Identify which cell holds the provided text, then report its (X, Y) central coordinate. 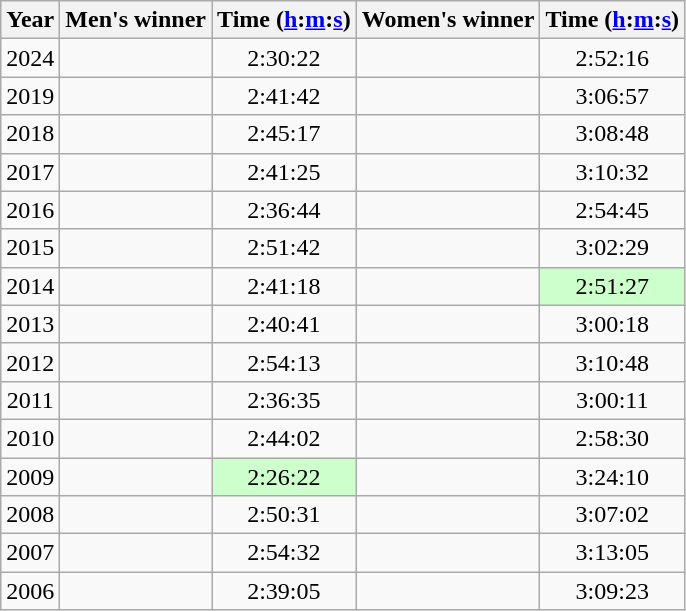
2:58:30 (612, 438)
3:00:11 (612, 400)
2:36:35 (284, 400)
Men's winner (136, 20)
2013 (30, 324)
2008 (30, 515)
2019 (30, 96)
3:00:18 (612, 324)
2:36:44 (284, 210)
3:09:23 (612, 591)
2018 (30, 134)
3:07:02 (612, 515)
2:41:18 (284, 286)
2010 (30, 438)
2:54:32 (284, 553)
3:13:05 (612, 553)
3:10:48 (612, 362)
3:24:10 (612, 477)
2:26:22 (284, 477)
2:54:13 (284, 362)
2:30:22 (284, 58)
2:39:05 (284, 591)
3:02:29 (612, 248)
2:45:17 (284, 134)
2014 (30, 286)
2015 (30, 248)
2:51:42 (284, 248)
2:50:31 (284, 515)
3:10:32 (612, 172)
2024 (30, 58)
2:52:16 (612, 58)
3:06:57 (612, 96)
2017 (30, 172)
2012 (30, 362)
2007 (30, 553)
2:54:45 (612, 210)
2009 (30, 477)
Year (30, 20)
Women's winner (448, 20)
3:08:48 (612, 134)
2:41:42 (284, 96)
2011 (30, 400)
2:51:27 (612, 286)
2006 (30, 591)
2016 (30, 210)
2:41:25 (284, 172)
2:44:02 (284, 438)
2:40:41 (284, 324)
